For the text-containing cell, return its midpoint in (X, Y) coordinate format. 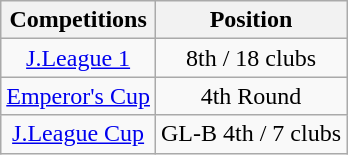
4th Round (250, 96)
Competitions (78, 20)
J.League Cup (78, 134)
Emperor's Cup (78, 96)
8th / 18 clubs (250, 58)
Position (250, 20)
GL-B 4th / 7 clubs (250, 134)
J.League 1 (78, 58)
